Extract the (X, Y) coordinate from the center of the cell holding the provided text.  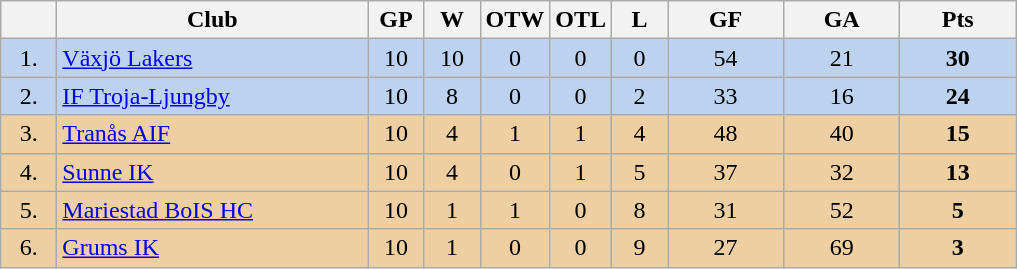
54 (726, 58)
6. (29, 248)
31 (726, 210)
Grums IK (212, 248)
2 (640, 96)
37 (726, 172)
GA (842, 20)
3 (958, 248)
13 (958, 172)
Tranås AIF (212, 134)
Pts (958, 20)
9 (640, 248)
15 (958, 134)
27 (726, 248)
Mariestad BoIS HC (212, 210)
GP (396, 20)
48 (726, 134)
4. (29, 172)
32 (842, 172)
Sunne IK (212, 172)
16 (842, 96)
OTL (581, 20)
3. (29, 134)
33 (726, 96)
52 (842, 210)
30 (958, 58)
L (640, 20)
40 (842, 134)
69 (842, 248)
1. (29, 58)
GF (726, 20)
Club (212, 20)
21 (842, 58)
Växjö Lakers (212, 58)
2. (29, 96)
OTW (515, 20)
24 (958, 96)
5. (29, 210)
IF Troja-Ljungby (212, 96)
W (452, 20)
